Return the (X, Y) coordinate for the center point of the cell that contains the specified text.  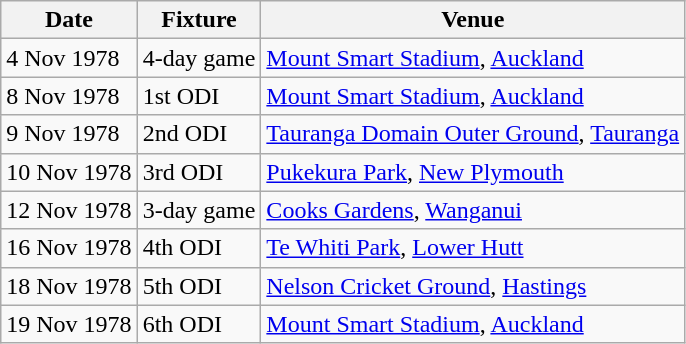
4th ODI (199, 248)
5th ODI (199, 286)
Tauranga Domain Outer Ground, Tauranga (473, 134)
4-day game (199, 58)
18 Nov 1978 (69, 286)
12 Nov 1978 (69, 210)
Pukekura Park, New Plymouth (473, 172)
Te Whiti Park, Lower Hutt (473, 248)
Nelson Cricket Ground, Hastings (473, 286)
6th ODI (199, 324)
10 Nov 1978 (69, 172)
Cooks Gardens, Wanganui (473, 210)
Fixture (199, 20)
2nd ODI (199, 134)
19 Nov 1978 (69, 324)
3rd ODI (199, 172)
1st ODI (199, 96)
4 Nov 1978 (69, 58)
Venue (473, 20)
16 Nov 1978 (69, 248)
9 Nov 1978 (69, 134)
8 Nov 1978 (69, 96)
Date (69, 20)
3-day game (199, 210)
